Return the [X, Y] coordinate for the center point of the cell that contains the specified text.  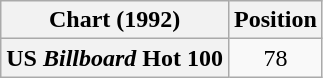
US Billboard Hot 100 [115, 58]
78 [276, 58]
Position [276, 20]
Chart (1992) [115, 20]
